Identify which cell holds the provided text, then report its [X, Y] central coordinate. 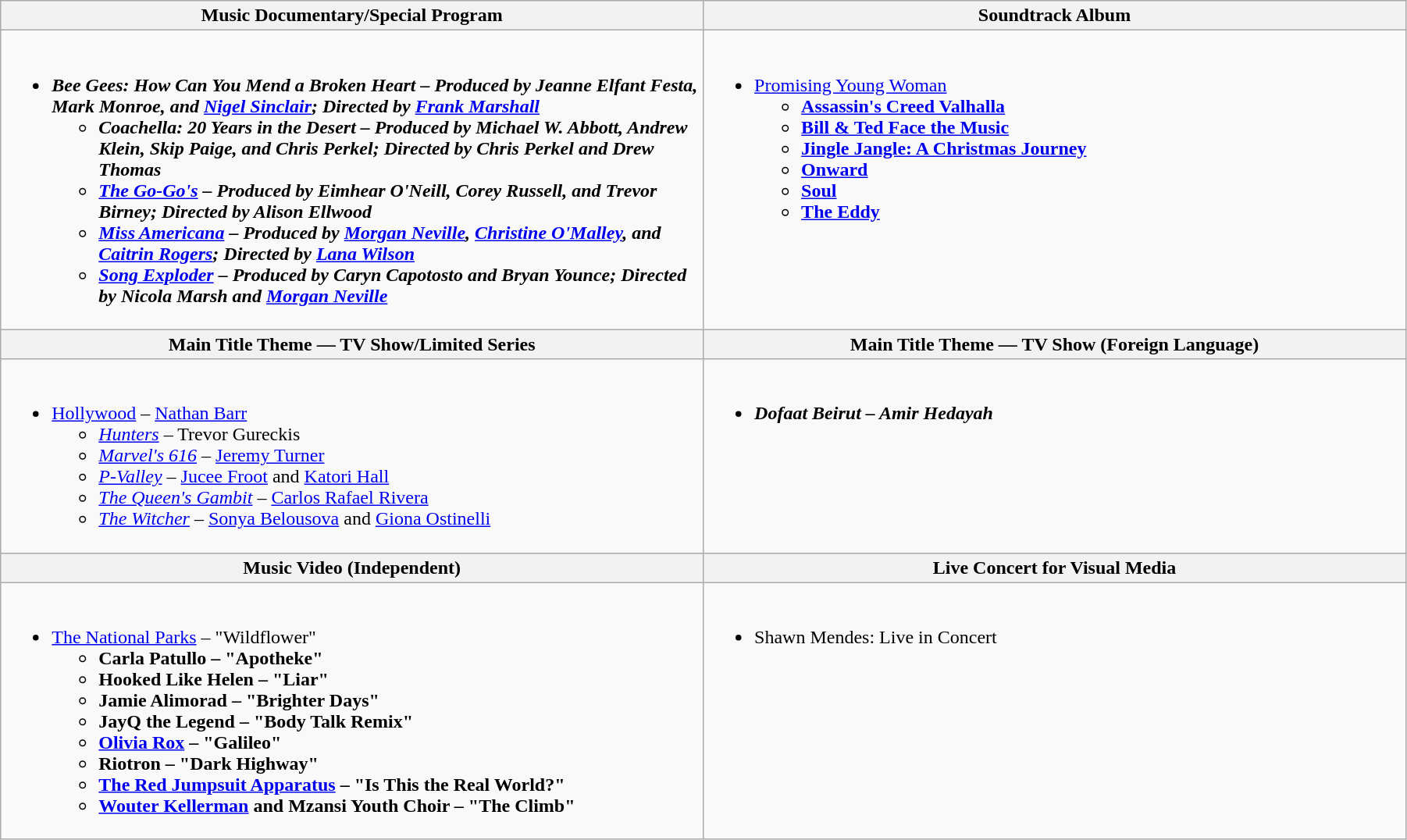
Dofaat Beirut – Amir Hedayah [1055, 456]
Main Title Theme — TV Show/Limited Series [352, 344]
Shawn Mendes: Live in Concert [1055, 710]
Live Concert for Visual Media [1055, 568]
Soundtrack Album [1055, 16]
Music Documentary/Special Program [352, 16]
Music Video (Independent) [352, 568]
Main Title Theme — TV Show (Foreign Language) [1055, 344]
Promising Young WomanAssassin's Creed ValhallaBill & Ted Face the MusicJingle Jangle: A Christmas JourneyOnwardSoulThe Eddy [1055, 180]
